Search for the cell housing the specified text and yield its [x, y] center coordinate. 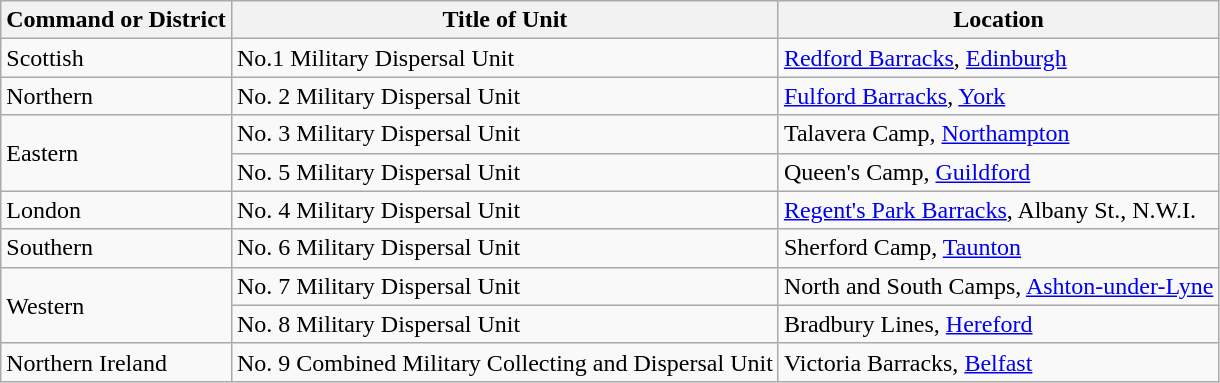
Victoria Barracks, Belfast [998, 362]
No. 7 Military Dispersal Unit [504, 286]
Southern [116, 248]
Scottish [116, 58]
Talavera Camp, Northampton [998, 134]
Northern [116, 96]
Queen's Camp, Guildford [998, 172]
Command or District [116, 20]
No. 6 Military Dispersal Unit [504, 248]
North and South Camps, Ashton-under-Lyne [998, 286]
Western [116, 305]
Fulford Barracks, York [998, 96]
Bradbury Lines, Hereford [998, 324]
Northern Ireland [116, 362]
London [116, 210]
Title of Unit [504, 20]
No. 9 Combined Military Collecting and Dispersal Unit [504, 362]
Sherford Camp, Taunton [998, 248]
No. 8 Military Dispersal Unit [504, 324]
No. 2 Military Dispersal Unit [504, 96]
No.1 Military Dispersal Unit [504, 58]
Redford Barracks, Edinburgh [998, 58]
Location [998, 20]
Regent's Park Barracks, Albany St., N.W.I. [998, 210]
No. 4 Military Dispersal Unit [504, 210]
No. 5 Military Dispersal Unit [504, 172]
Eastern [116, 153]
No. 3 Military Dispersal Unit [504, 134]
